Provide the [X, Y] coordinate of the cell's center where the given text is located.  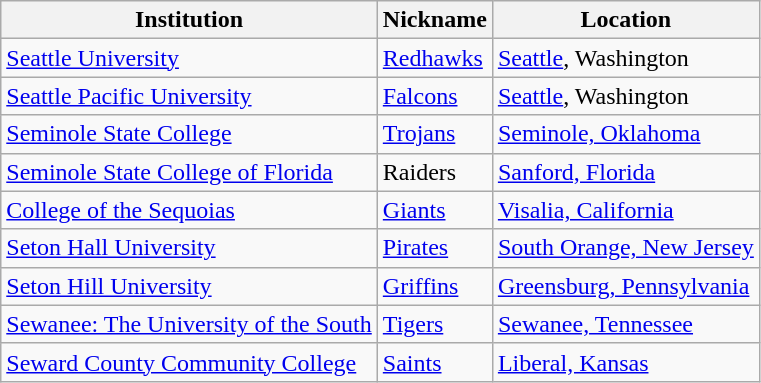
Giants [434, 210]
College of the Sequoias [190, 210]
Seton Hill University [190, 286]
Greensburg, Pennsylvania [626, 286]
Saints [434, 362]
Liberal, Kansas [626, 362]
Sewanee, Tennessee [626, 324]
Seminole State College [190, 134]
Seminole, Oklahoma [626, 134]
Seattle University [190, 58]
Redhawks [434, 58]
Sanford, Florida [626, 172]
South Orange, New Jersey [626, 248]
Seminole State College of Florida [190, 172]
Location [626, 20]
Falcons [434, 96]
Seton Hall University [190, 248]
Seattle Pacific University [190, 96]
Trojans [434, 134]
Raiders [434, 172]
Pirates [434, 248]
Sewanee: The University of the South [190, 324]
Seward County Community College [190, 362]
Griffins [434, 286]
Tigers [434, 324]
Visalia, California [626, 210]
Institution [190, 20]
Nickname [434, 20]
